Find where the given text appears and provide that cell's center as [X, Y] coordinate. 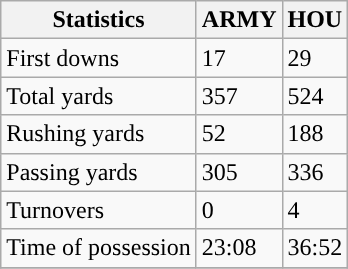
0 [239, 210]
188 [315, 134]
23:08 [239, 248]
Passing yards [99, 172]
36:52 [315, 248]
305 [239, 172]
First downs [99, 58]
HOU [315, 20]
524 [315, 96]
357 [239, 96]
29 [315, 58]
Statistics [99, 20]
Rushing yards [99, 134]
Total yards [99, 96]
Turnovers [99, 210]
17 [239, 58]
ARMY [239, 20]
4 [315, 210]
336 [315, 172]
52 [239, 134]
Time of possession [99, 248]
